For the text-containing cell, return its midpoint in [X, Y] coordinate format. 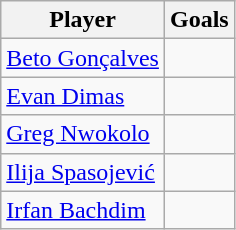
Player [83, 20]
Beto Gonçalves [83, 58]
Ilija Spasojević [83, 172]
Goals [199, 20]
Irfan Bachdim [83, 210]
Greg Nwokolo [83, 134]
Evan Dimas [83, 96]
